Identify which cell holds the provided text, then report its [x, y] central coordinate. 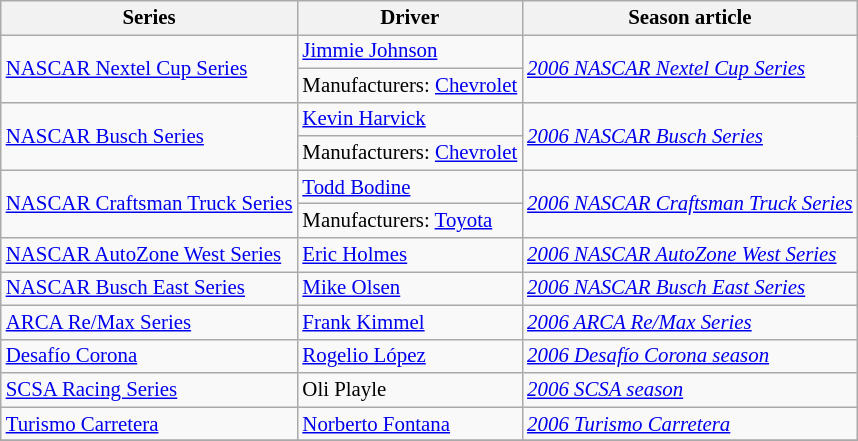
Season article [690, 18]
SCSA Racing Series [150, 390]
Series [150, 18]
Driver [410, 18]
Kevin Harvick [410, 119]
2006 NASCAR Craftsman Truck Series [690, 204]
NASCAR Nextel Cup Series [150, 68]
Turismo Carretera [150, 424]
Frank Kimmel [410, 322]
Eric Holmes [410, 255]
Mike Olsen [410, 288]
Jimmie Johnson [410, 51]
Norberto Fontana [410, 424]
2006 NASCAR Nextel Cup Series [690, 68]
2006 ARCA Re/Max Series [690, 322]
Todd Bodine [410, 187]
2006 NASCAR AutoZone West Series [690, 255]
2006 Turismo Carretera [690, 424]
Desafío Corona [150, 356]
NASCAR Craftsman Truck Series [150, 204]
NASCAR AutoZone West Series [150, 255]
NASCAR Busch Series [150, 136]
Rogelio López [410, 356]
2006 SCSA season [690, 390]
ARCA Re/Max Series [150, 322]
2006 NASCAR Busch Series [690, 136]
2006 Desafío Corona season [690, 356]
NASCAR Busch East Series [150, 288]
Oli Playle [410, 390]
Manufacturers: Toyota [410, 221]
2006 NASCAR Busch East Series [690, 288]
